Scan for the cell matching the given text and deliver its (x, y) coordinate at center. 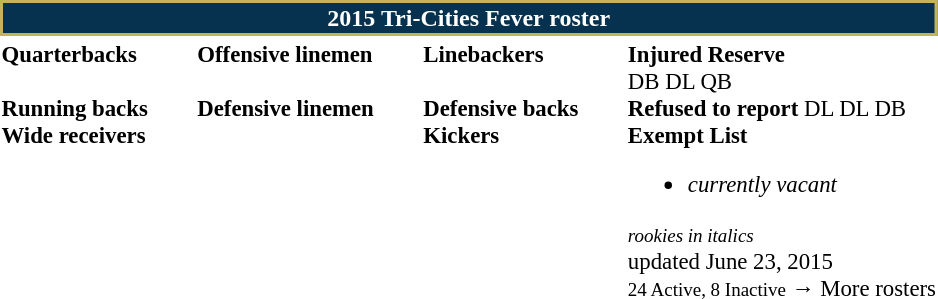
2015 Tri-Cities Fever roster (468, 18)
